Output the (x, y) coordinate of the center of the cell containing the given text.  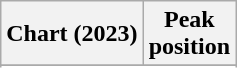
Chart (2023) (72, 34)
Peakposition (189, 34)
